Extract the [X, Y] coordinate from the center of the cell holding the provided text.  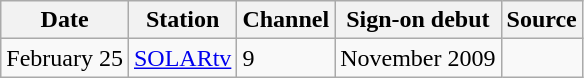
SOLARtv [182, 58]
Date [65, 20]
Channel [286, 20]
Sign-on debut [418, 20]
February 25 [65, 58]
9 [286, 58]
Station [182, 20]
November 2009 [418, 58]
Source [542, 20]
